Capture the cell that displays the provided text and extract its (x, y) central coordinate. 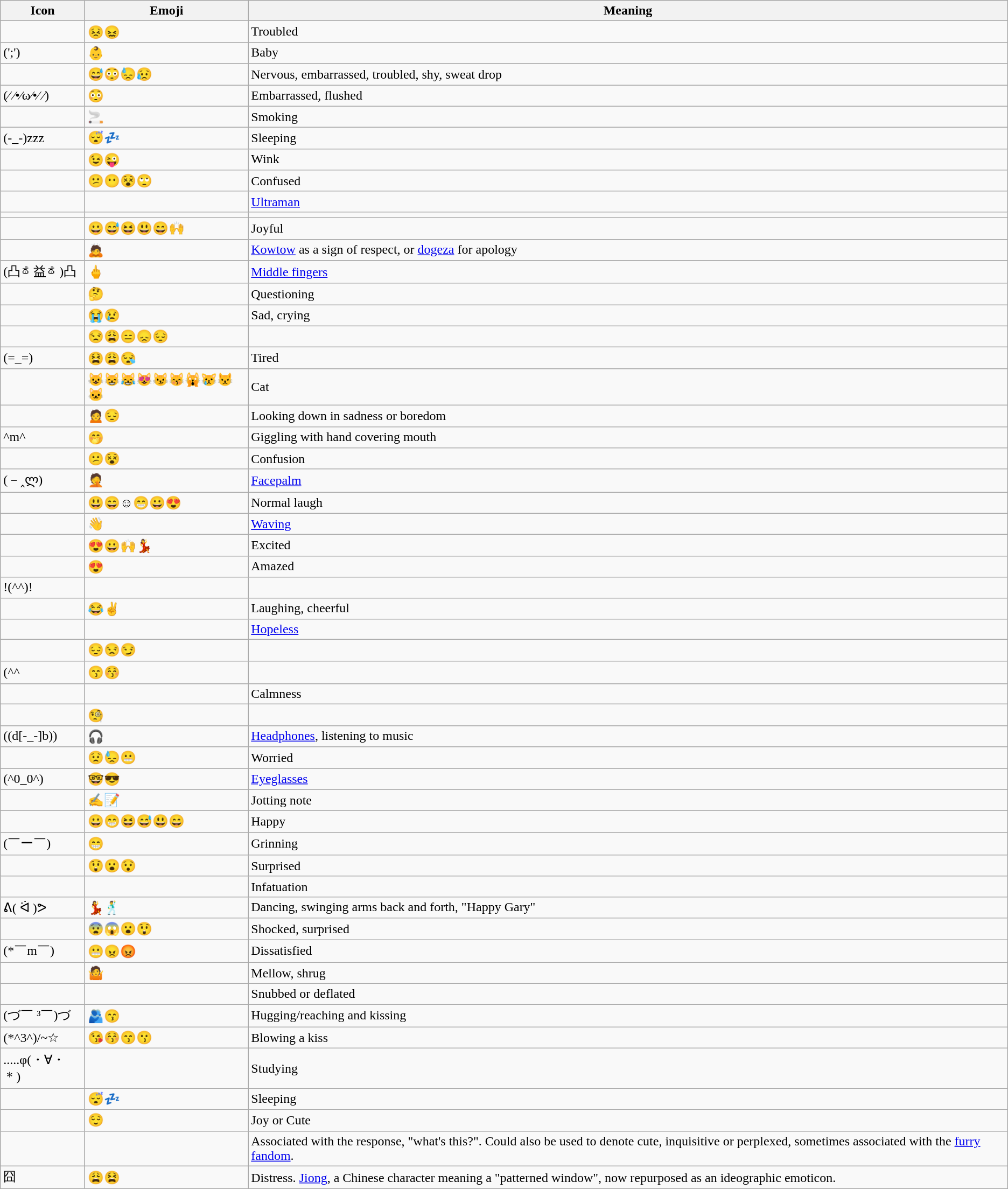
Cat (628, 387)
Normal laugh (628, 503)
🖕 (166, 272)
Baby (628, 53)
😳 (166, 96)
🤓😎 (166, 779)
Facepalm (628, 480)
Meaning (628, 11)
✍️📝 (166, 800)
Tired (628, 358)
(^^ゞ (43, 672)
!(^^)! (43, 587)
😫😩😪 (166, 358)
😂✌️ (166, 609)
Calmness (628, 694)
Dissatisfied (628, 951)
Embarrassed, flushed (628, 96)
(づ￣ ³￣)づ (43, 1016)
😲😮😯 (166, 866)
Questioning (628, 294)
(*￣m￣) (43, 951)
😘😚😙😗 (166, 1038)
🤭 (166, 437)
🤷 (166, 973)
😕😵 (166, 459)
Waving (628, 524)
😍 (166, 566)
Distress. Jiong, a Chinese character meaning a "patterned window", now repurposed as an ideographic emoticon. (628, 1177)
🤔 (166, 294)
^m^ (43, 437)
(⁄ ⁄•⁄ω⁄•⁄ ⁄) (43, 96)
😍😀🙌💃 (166, 545)
Happy (628, 822)
Hopeless (628, 630)
(－‸ლ) (43, 480)
Nervous, embarrassed, troubled, shy, sweat drop (628, 74)
(-_-)zzz (43, 138)
Confused (628, 181)
😒😩😑😞😔 (166, 337)
😭😢 (166, 316)
Middle fingers (628, 272)
Smoking (628, 117)
🎧 (166, 736)
Snubbed or deflated (628, 994)
😨😱😮😲 (166, 929)
Eyeglasses (628, 779)
😕😶😵🙄 (166, 181)
(凸ಠ益ಠ)凸 (43, 272)
Shocked, surprised (628, 929)
🙇 (166, 250)
Studying (628, 1068)
😟😓😬 (166, 758)
😣😖 (166, 32)
👶 (166, 53)
Wink (628, 159)
Looking down in sadness or boredom (628, 416)
Joyful (628, 228)
🤦 (166, 480)
😁 (166, 843)
😺😸😹😻😼😽🙀😿😾🐱 (166, 387)
(=_=) (43, 358)
😬😠😡 (166, 951)
👋 (166, 524)
😔😒😏 (166, 651)
🧐 (166, 715)
😌 (166, 1120)
Troubled (628, 32)
😀😅😆😃😄🙌 (166, 228)
Emoji (166, 11)
(*^3^)/~☆ (43, 1038)
Icon (43, 11)
😅😳😓😥 (166, 74)
Surprised (628, 866)
😙😚 (166, 672)
Kowtow as a sign of respect, or dogeza for apology (628, 250)
😃😄☺️😁😀😍 (166, 503)
Infatuation (628, 886)
Giggling with hand covering mouth (628, 437)
Ultraman (628, 201)
(';') (43, 53)
😉😜 (166, 159)
Blowing a kiss (628, 1038)
Worried (628, 758)
Joy or Cute (628, 1120)
.....φ(・∀・＊) (43, 1068)
Mellow, shrug (628, 973)
Dancing, swinging arms back and forth, "Happy Gary" (628, 907)
Headphones, listening to music (628, 736)
((d[-_-]b)) (43, 736)
😩😫 (166, 1177)
Amazed (628, 566)
ᕕ( ᐛ )ᕗ (43, 907)
🙍😔 (166, 416)
Sad, crying (628, 316)
🫂😙 (166, 1016)
Jotting note (628, 800)
(￣ー￣) (43, 843)
🚬 (166, 117)
😀😁😆😅😃😄 (166, 822)
囧 (43, 1177)
Confusion (628, 459)
Grinning (628, 843)
💃🕺 (166, 907)
Laughing, cheerful (628, 609)
Excited (628, 545)
(^0_0^) (43, 779)
Hugging/reaching and kissing (628, 1016)
